From the cell containing the given text, extract its center point as (x, y) coordinate. 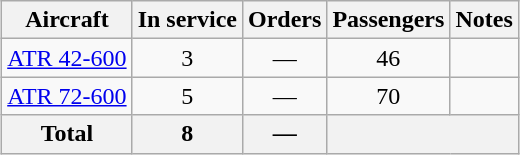
ATR 42-600 (67, 58)
3 (187, 58)
ATR 72-600 (67, 96)
Notes (484, 20)
Passengers (388, 20)
8 (187, 134)
Orders (284, 20)
Aircraft (67, 20)
46 (388, 58)
70 (388, 96)
Total (67, 134)
In service (187, 20)
5 (187, 96)
